Detect which cell encompasses the target text, then output its (x, y) center coordinate. 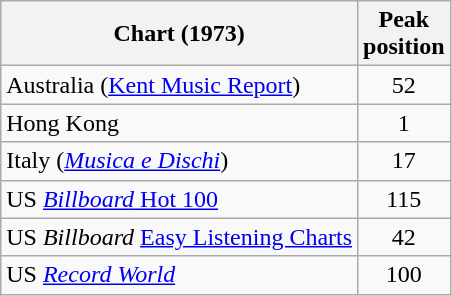
Hong Kong (180, 123)
Chart (1973) (180, 34)
Italy (Musica e Dischi) (180, 161)
1 (404, 123)
17 (404, 161)
US Billboard Easy Listening Charts (180, 237)
100 (404, 275)
115 (404, 199)
Peakposition (404, 34)
US Record World (180, 275)
US Billboard Hot 100 (180, 199)
52 (404, 85)
Australia (Kent Music Report) (180, 85)
42 (404, 237)
